Scan for the cell matching the given text and deliver its (x, y) coordinate at center. 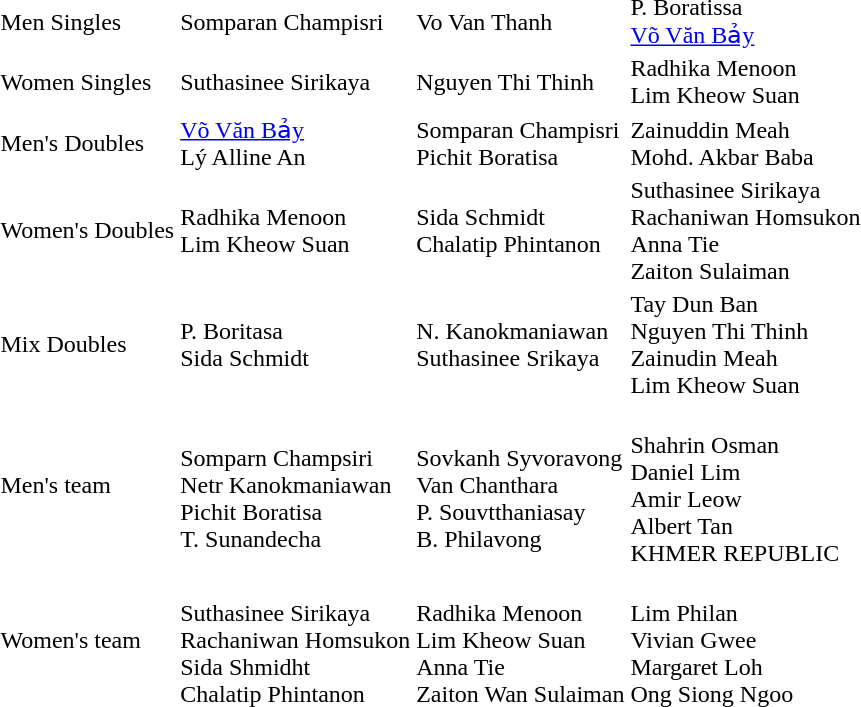
Sida Schmidt Chalatip Phintanon (520, 230)
P. Boritasa Sida Schmidt (296, 344)
N. Kanokmaniawan Suthasinee Srikaya (520, 344)
Somparn Champsiri Netr KanokmaniawanPichit BoratisaT. Sunandecha (296, 486)
Radhika Menoon Lim Kheow Suan (296, 230)
Sovkanh SyvoravongVan ChantharaP. SouvtthaniasayB. Philavong (520, 486)
Suthasinee Sirikaya (296, 82)
Võ Văn Bảy Lý Alline An (296, 143)
Nguyen Thi Thinh (520, 82)
Somparan Champisri Pichit Boratisa (520, 143)
